Find where the given text appears and provide that cell's center as [X, Y] coordinate. 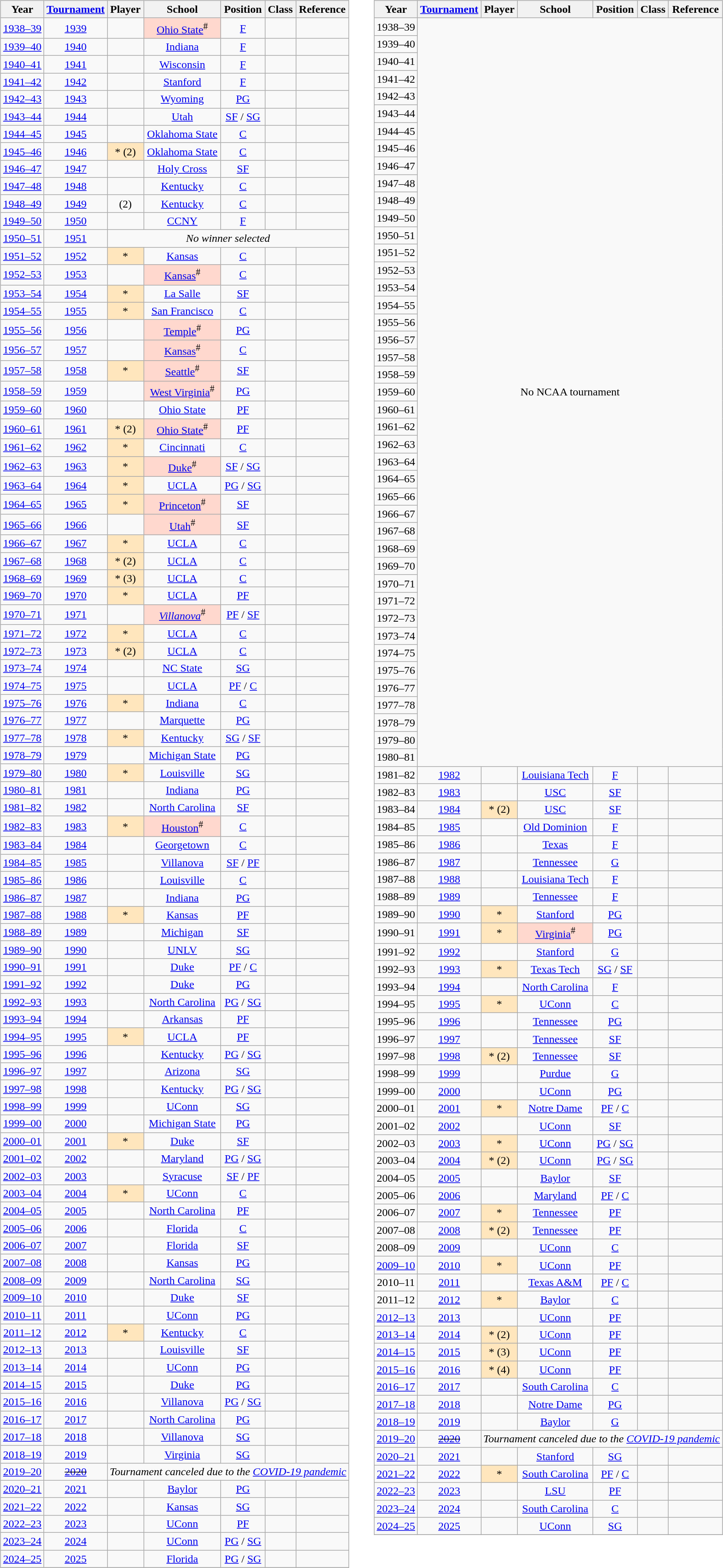
Houston# [182, 827]
Wisconsin [182, 64]
1961 [75, 429]
Utah [182, 117]
1960 [75, 410]
1951 [75, 239]
1952 [75, 256]
1947 [75, 169]
Texas A&M [555, 1282]
1949 [75, 203]
Utah# [182, 525]
Syracuse [182, 1176]
Michigan [182, 932]
1957 [75, 350]
1972 [75, 634]
PF / SF [243, 614]
1978 [75, 738]
Princeton# [182, 505]
1959 [75, 391]
Texas [555, 844]
1969 [75, 578]
Marquette [182, 720]
Georgetown [182, 845]
1953 [75, 275]
NC State [182, 668]
* (4) [499, 1370]
Texas Tech [555, 969]
Villanova# [182, 614]
Holy Cross [182, 169]
CCNY [182, 221]
1942 [75, 82]
1967 [75, 544]
Old Dominion [555, 827]
Virginia [182, 1454]
1958 [75, 370]
1954 [75, 293]
Seattle# [182, 370]
Wyoming [182, 99]
1941 [75, 64]
1944 [75, 117]
La Salle [182, 293]
UNLV [182, 949]
West Virginia# [182, 391]
1973 [75, 651]
1966 [75, 525]
1956 [75, 330]
1943 [75, 99]
San Francisco [182, 311]
No winner selected [229, 239]
1975 [75, 686]
Purdue [555, 1074]
1955 [75, 311]
1968 [75, 561]
1971 [75, 614]
Temple# [182, 330]
1980 [75, 773]
1979 [75, 755]
Arizona [182, 1072]
(2) [126, 203]
1963 [75, 466]
1939 [75, 28]
Duke# [182, 466]
Virginia# [555, 933]
1970 [75, 596]
1974 [75, 668]
1948 [75, 186]
1945 [75, 134]
1946 [75, 151]
1977 [75, 720]
1964 [75, 485]
No NCAA tournament [570, 392]
1962 [75, 448]
LSU [555, 1491]
1940 [75, 47]
1976 [75, 703]
1950 [75, 221]
1981 [75, 790]
Ohio State [182, 410]
1965 [75, 505]
Cincinnati [182, 448]
Arkansas [182, 1019]
